Extract the [x, y] coordinate from the center of the cell holding the provided text.  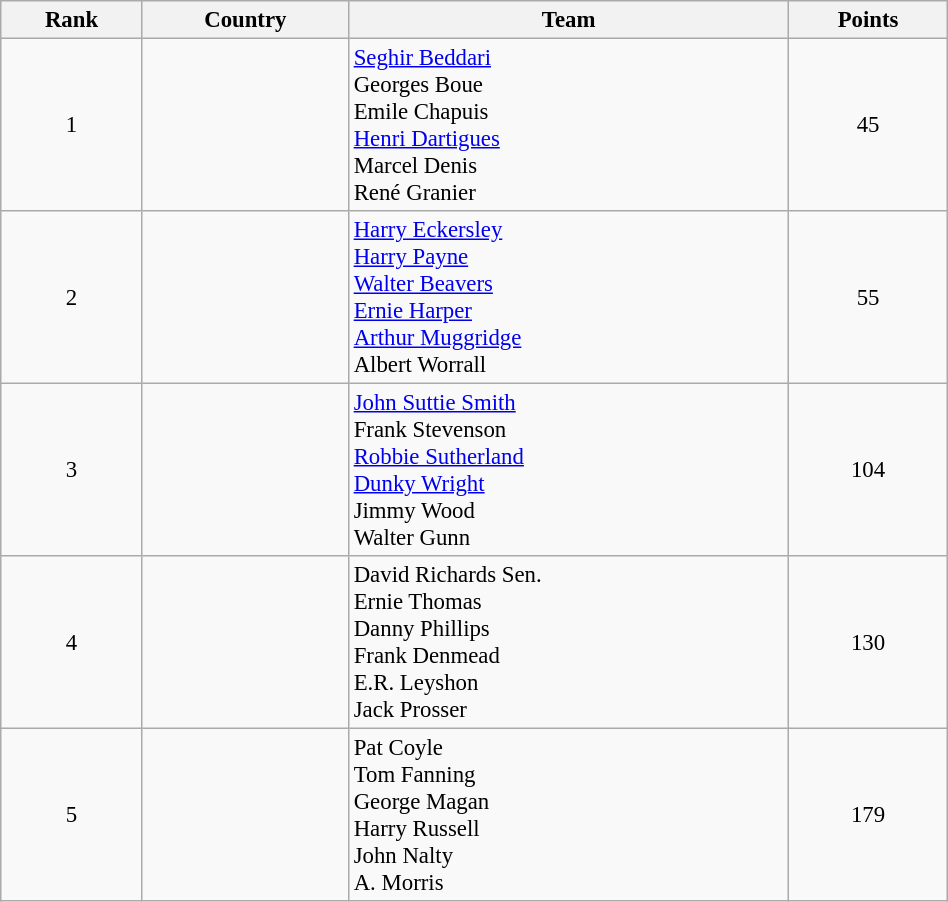
4 [72, 642]
55 [868, 298]
45 [868, 126]
David Richards Sen.Ernie ThomasDanny PhillipsFrank DenmeadE.R. LeyshonJack Prosser [568, 642]
1 [72, 126]
Harry EckersleyHarry PayneWalter BeaversErnie HarperArthur MuggridgeAlbert Worrall [568, 298]
John Suttie SmithFrank StevensonRobbie SutherlandDunky WrightJimmy WoodWalter Gunn [568, 470]
Rank [72, 20]
Country [245, 20]
Team [568, 20]
179 [868, 816]
Seghir BeddariGeorges BoueEmile ChapuisHenri DartiguesMarcel DenisRené Granier [568, 126]
Pat CoyleTom FanningGeorge MaganHarry RussellJohn NaltyA. Morris [568, 816]
5 [72, 816]
Points [868, 20]
104 [868, 470]
2 [72, 298]
3 [72, 470]
130 [868, 642]
